Scan for the cell matching the given text and deliver its (X, Y) coordinate at center. 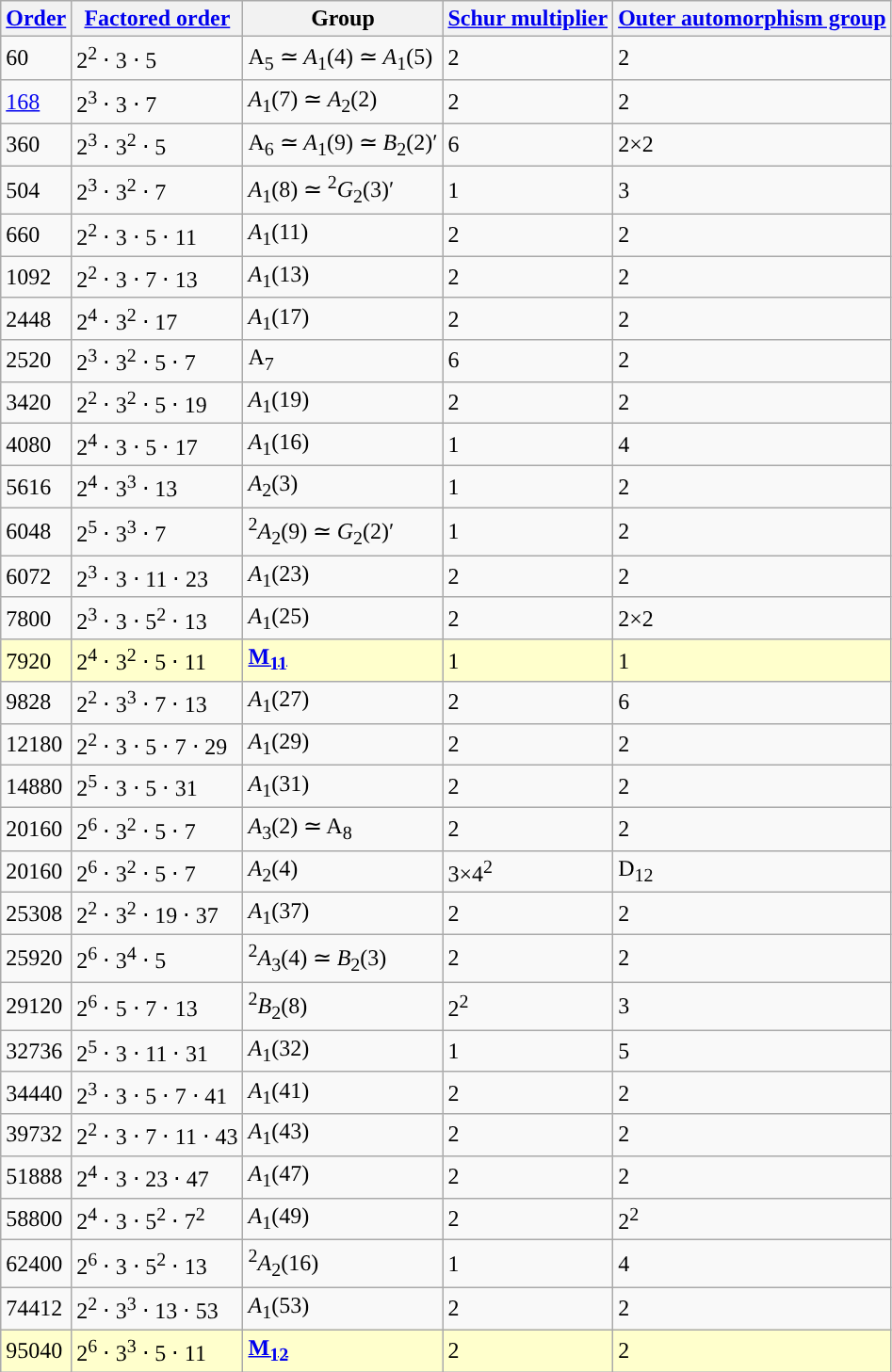
Group (343, 19)
24 ⋅ 32 ⋅ 5 ⋅ 11 (157, 661)
60 (36, 58)
A7 (343, 362)
660 (36, 235)
M11 (343, 661)
2A2(16) (343, 1264)
Factored order (157, 19)
A1(37) (343, 913)
7920 (36, 661)
23 ⋅ 3 ⋅ 5 ⋅ 7 ⋅ 41 (157, 1092)
A1(27) (343, 702)
62400 (36, 1264)
14880 (36, 787)
7800 (36, 618)
Outer automorphism group (753, 19)
9828 (36, 702)
95040 (36, 1350)
A1(49) (343, 1219)
24 ⋅ 33 ⋅ 13 (157, 488)
A1(29) (343, 744)
26 ⋅ 5 ⋅ 7 ⋅ 13 (157, 1006)
168 (36, 102)
26 ⋅ 33 ⋅ 5 ⋅ 11 (157, 1350)
360 (36, 144)
25 ⋅ 3 ⋅ 11 ⋅ 31 (157, 1051)
29120 (36, 1006)
A1(23) (343, 576)
2B2(8) (343, 1006)
A1(41) (343, 1092)
4080 (36, 444)
M12 (343, 1350)
A1(47) (343, 1177)
23 ⋅ 32 ⋅ 5 ⋅ 7 (157, 362)
51888 (36, 1177)
23 ⋅ 3 ⋅ 7 (157, 102)
A2(4) (343, 872)
24 ⋅ 3 ⋅ 5 ⋅ 17 (157, 444)
3×42 (527, 872)
22 ⋅ 3 ⋅ 5 (157, 58)
74412 (36, 1309)
1092 (36, 277)
5616 (36, 488)
5 (753, 1051)
25 ⋅ 3 ⋅ 5 ⋅ 31 (157, 787)
39732 (36, 1136)
A1(43) (343, 1136)
23 ⋅ 3 ⋅ 11 ⋅ 23 (157, 576)
25308 (36, 913)
A1(11) (343, 235)
25920 (36, 959)
3420 (36, 403)
23 ⋅ 32 ⋅ 5 (157, 144)
22 ⋅ 33 ⋅ 7 ⋅ 13 (157, 702)
A1(32) (343, 1051)
22 ⋅ 3 ⋅ 7 ⋅ 11 ⋅ 43 (157, 1136)
22 ⋅ 3 ⋅ 5 ⋅ 11 (157, 235)
25 ⋅ 33 ⋅ 7 (157, 531)
58800 (36, 1219)
A1(8) ≃ 2G2(3)′ (343, 190)
A6 ≃ A1(9) ≃ B2(2)′ (343, 144)
34440 (36, 1092)
12180 (36, 744)
26 ⋅ 3 ⋅ 52 ⋅ 13 (157, 1264)
22 ⋅ 32 ⋅ 19 ⋅ 37 (157, 913)
32736 (36, 1051)
A1(31) (343, 787)
26 ⋅ 34 ⋅ 5 (157, 959)
A1(13) (343, 277)
6048 (36, 531)
22 ⋅ 33 ⋅ 13 ⋅ 53 (157, 1309)
A1(16) (343, 444)
A1(19) (343, 403)
Schur multiplier (527, 19)
23 ⋅ 32 ⋅ 7 (157, 190)
6072 (36, 576)
A1(17) (343, 318)
A1(7) ≃ A2(2) (343, 102)
A1(53) (343, 1309)
D12 (753, 872)
A5 ≃ A1(4) ≃ A1(5) (343, 58)
24 ⋅ 3 ⋅ 23 ⋅ 47 (157, 1177)
2520 (36, 362)
2448 (36, 318)
A3(2) ≃ A8 (343, 829)
2A2(9) ≃ G2(2)′ (343, 531)
Order (36, 19)
24 ⋅ 32 ⋅ 17 (157, 318)
24 ⋅ 3 ⋅ 52 ⋅ 72 (157, 1219)
2A3(4) ≃ B2(3) (343, 959)
22 ⋅ 32 ⋅ 5 ⋅ 19 (157, 403)
22 ⋅ 3 ⋅ 5 ⋅ 7 ⋅ 29 (157, 744)
22 ⋅ 3 ⋅ 7 ⋅ 13 (157, 277)
23 ⋅ 3 ⋅ 52 ⋅ 13 (157, 618)
504 (36, 190)
A2(3) (343, 488)
A1(25) (343, 618)
